Return the [X, Y] coordinate for the center point of the cell that contains the specified text.  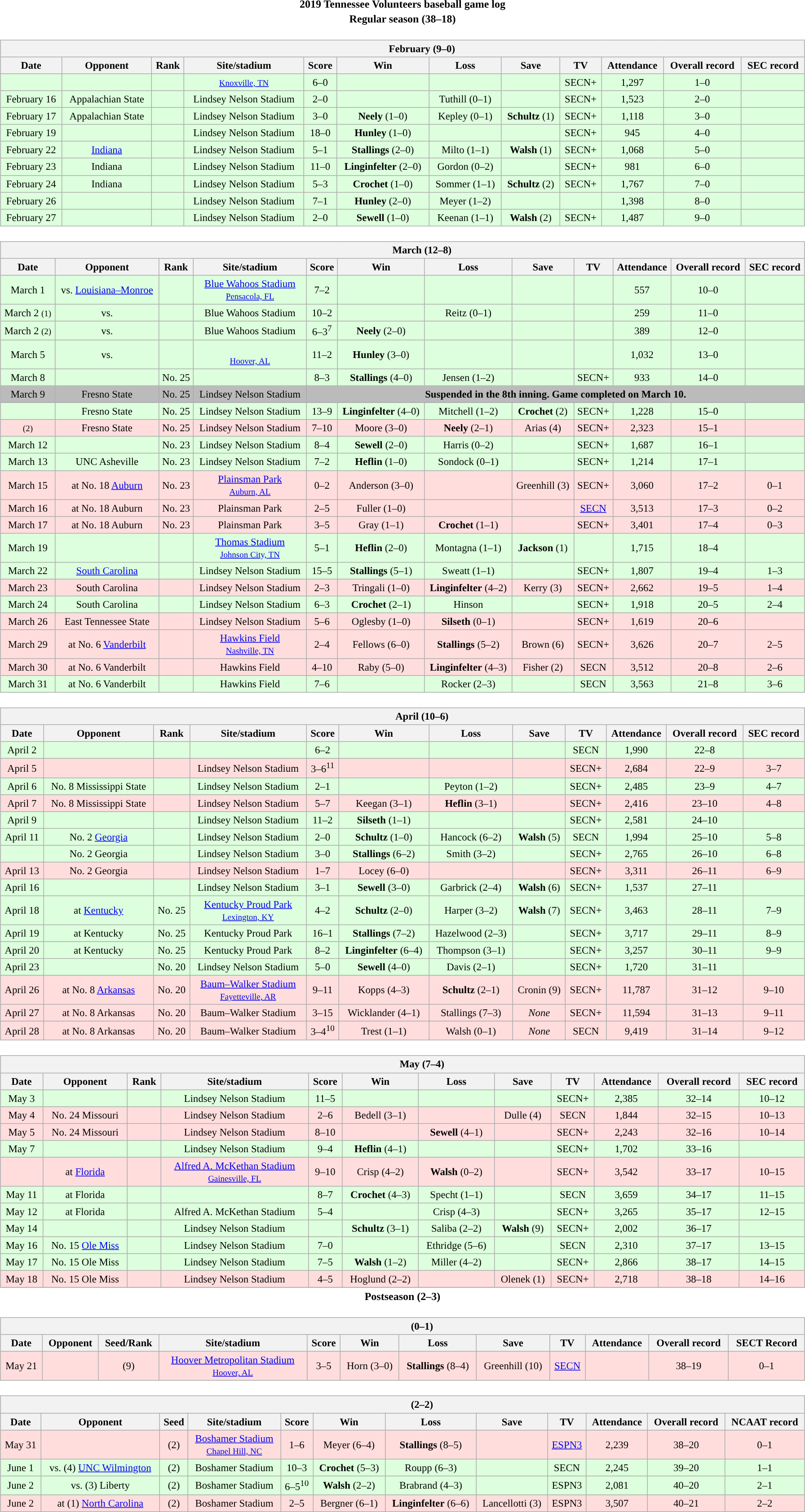
13–15 [772, 1245]
Hancock (6–2) [471, 837]
Raby (5–0) [381, 667]
Neely (1–0) [383, 116]
Walsh (7) [539, 910]
February 17 [31, 116]
26–11 [705, 871]
Hunley (1–0) [383, 133]
May 31 [21, 1445]
Stallings (7–2) [384, 933]
February 24 [31, 184]
3,626 [642, 644]
10–15 [772, 1172]
Anderson (3–0) [381, 485]
Stallings (6–2) [384, 853]
Hinson [468, 605]
Walsh (0–2) [456, 1172]
20–7 [708, 644]
Stallings (8–5) [430, 1445]
8–0 [703, 201]
Schultz (2) [531, 184]
Fuller (1–0) [381, 508]
Lancellotti (3) [512, 1503]
31–12 [705, 990]
Hoglund (2–2) [380, 1279]
Stallings (2–0) [383, 150]
11,787 [636, 990]
2,310 [626, 1245]
945 [632, 133]
Silseth (1–1) [384, 820]
40–21 [686, 1503]
Hazelwood (2–3) [471, 933]
5–4 [325, 1211]
4–10 [322, 667]
7–1 [320, 201]
Kopps (4–3) [384, 990]
10–0 [708, 289]
36–17 [699, 1229]
Sommer (1–1) [465, 184]
Stallings (7–3) [471, 1013]
2,416 [636, 803]
March 16 [28, 508]
1–3 [774, 570]
33–16 [699, 1149]
Hoover, AL [250, 355]
June 1 [21, 1468]
UNC Asheville [107, 462]
Sewell (1–0) [383, 217]
May (7–4) [402, 1064]
15–5 [322, 570]
33–17 [699, 1172]
2,662 [642, 588]
Gray (1–1) [381, 525]
1,990 [636, 750]
9–0 [703, 217]
28–11 [705, 910]
Crochet (5–3) [349, 1468]
3,512 [642, 667]
at (1) North Carolina [101, 1503]
Moore (3–0) [381, 428]
Kerry (3) [543, 588]
14–16 [772, 1279]
3,060 [642, 485]
10–3 [297, 1468]
8–7 [325, 1195]
35–17 [699, 1211]
Linginfelter (6–6) [430, 1503]
April 27 [22, 1013]
May 5 [22, 1132]
40–20 [686, 1485]
Sondock (0–1) [468, 462]
Reitz (0–1) [468, 313]
2,323 [642, 428]
Knoxville, TN [244, 82]
May 7 [22, 1149]
3,717 [636, 933]
3–7 [774, 768]
Hunley (3–0) [381, 355]
Cronin (9) [539, 990]
Schultz (2–1) [471, 990]
March 29 [28, 644]
3–1 [323, 888]
April 23 [22, 967]
Boshamer StadiumChapel Hill, NC [234, 1445]
March 19 [28, 548]
Baum–Walker StadiumFayetteville, AR [248, 990]
21–8 [708, 684]
38–19 [689, 1366]
6–2 [323, 750]
1–1 [765, 1468]
Smith (3–2) [471, 853]
April (10–6) [402, 716]
Silseth (0–1) [468, 621]
Milto (1–1) [465, 150]
1,537 [636, 888]
Oglesby (1–0) [381, 621]
March 1 [28, 289]
9–4 [325, 1149]
15–0 [708, 411]
10–12 [772, 1098]
vs. Louisiana–Monroe [107, 289]
22–8 [705, 750]
3,257 [636, 950]
February 23 [31, 167]
Neely (2–1) [468, 428]
Kentucky Proud ParkLexington, KY [248, 910]
Walsh (1–2) [380, 1262]
March 9 [28, 394]
4–8 [774, 803]
7–6 [322, 684]
Brabrand (4–3) [430, 1485]
8–3 [322, 377]
1,214 [642, 462]
981 [632, 167]
March 24 [28, 605]
Hunley (2–0) [383, 201]
1,767 [632, 184]
Walsh (9) [523, 1229]
10–13 [772, 1115]
13–0 [708, 355]
April 11 [22, 837]
3,311 [636, 871]
May 21 [22, 1366]
32–16 [699, 1132]
8–10 [325, 1132]
5–7 [323, 803]
Harris (0–2) [468, 445]
1,687 [642, 445]
34–17 [699, 1195]
3,659 [626, 1195]
1,715 [642, 548]
Linginfelter (4–3) [468, 667]
Seed/Rank [128, 1343]
March (12–8) [402, 250]
February 19 [31, 133]
Walsh (2) [531, 217]
7–5 [325, 1262]
April 19 [22, 933]
Seed [174, 1422]
1,228 [642, 411]
5–8 [774, 837]
4–5 [325, 1279]
March 13 [28, 462]
Garbrick (2–4) [471, 888]
1–0 [703, 82]
vs. (4) UNC Wilmington [101, 1468]
Crochet (1–1) [468, 525]
April 6 [22, 786]
6–8 [774, 853]
Crochet (2) [543, 411]
6–3 [322, 605]
Meyer (1–2) [465, 201]
24–10 [705, 820]
Sewell (2–0) [381, 445]
1–7 [323, 871]
20–6 [708, 621]
February 22 [31, 150]
1–4 [774, 588]
Linginfelter (4–0) [381, 411]
17–1 [708, 462]
March 8 [28, 377]
Hoover Metropolitan StadiumHoover, AL [233, 1366]
14–0 [708, 377]
Brown (6) [543, 644]
2,684 [636, 768]
April 18 [22, 910]
26–10 [705, 853]
2,081 [617, 1485]
Gordon (0–2) [465, 167]
Specht (1–1) [456, 1195]
Wicklander (4–1) [384, 1013]
20–8 [708, 667]
March 12 [28, 445]
2,866 [626, 1262]
37–17 [699, 1245]
1,118 [632, 116]
March 2 (2) [28, 331]
2,002 [626, 1229]
Meyer (6–4) [349, 1445]
1,844 [626, 1115]
10–14 [772, 1132]
Schultz (2–0) [384, 910]
Keenan (1–1) [465, 217]
2,385 [626, 1098]
19–5 [708, 588]
May 11 [22, 1195]
3,507 [617, 1503]
2,243 [626, 1132]
18–4 [708, 548]
389 [642, 331]
May 12 [22, 1211]
3,513 [642, 508]
Linginfelter (4–2) [468, 588]
April 13 [22, 871]
5–6 [322, 621]
April 2 [22, 750]
March 31 [28, 684]
18–0 [320, 133]
12–15 [772, 1211]
38–17 [699, 1262]
February 27 [31, 217]
March 30 [28, 667]
2–2 [765, 1503]
Trest (1–1) [384, 1031]
Stallings (5–2) [468, 644]
April 5 [22, 768]
Jackson (1) [543, 548]
April 20 [22, 950]
March 15 [28, 485]
1,068 [632, 150]
Harper (3–2) [471, 910]
1,487 [632, 217]
Sewell (3–0) [384, 888]
3–6 [774, 684]
23–10 [705, 803]
2,245 [617, 1468]
Sweatt (1–1) [468, 570]
1,702 [626, 1149]
1,720 [636, 967]
Walsh (0–1) [471, 1031]
SECT Record [766, 1343]
7–10 [322, 428]
1,398 [632, 201]
Crisp (4–2) [380, 1172]
6–510 [297, 1485]
3,542 [626, 1172]
3–410 [323, 1031]
25–10 [705, 837]
Heflin (2–0) [381, 548]
17–2 [708, 485]
1,297 [632, 82]
29–11 [705, 933]
Crochet (4–3) [380, 1195]
22–9 [705, 768]
Fellows (6–0) [381, 644]
Neely (2–0) [381, 331]
3,265 [626, 1211]
(0–1) [402, 1326]
4–0 [703, 133]
April 26 [22, 990]
12–0 [708, 331]
38–18 [699, 1279]
Crisp (4–3) [456, 1211]
Heflin (3–1) [471, 803]
Blue Wahoos Stadium Pensacola, FL [250, 289]
Schultz (3–1) [380, 1229]
17–4 [708, 525]
Walsh (1) [531, 150]
3,463 [636, 910]
11–5 [325, 1098]
March 2 (1) [28, 313]
6–37 [322, 331]
May 14 [22, 1229]
32–15 [699, 1115]
Walsh (2–2) [349, 1485]
39–20 [686, 1468]
1,994 [636, 837]
1,807 [642, 570]
Sewell (4–1) [456, 1132]
April 9 [22, 820]
8–2 [323, 950]
9,419 [636, 1031]
Montagna (1–1) [468, 548]
Saliba (2–2) [456, 1229]
23–9 [705, 786]
Tringali (1–0) [381, 588]
Heflin (1–0) [381, 462]
Horn (3–0) [370, 1366]
6–9 [774, 871]
3–611 [323, 768]
Davis (2–1) [471, 967]
31–11 [705, 967]
259 [642, 313]
East Tennessee State [107, 621]
11,594 [636, 1013]
2,581 [636, 820]
Crochet (1–0) [383, 184]
27–11 [705, 888]
2–3 [322, 588]
Stallings (8–4) [438, 1366]
Stallings (5–1) [381, 570]
1–6 [297, 1445]
March 23 [28, 588]
Peyton (1–2) [471, 786]
April 28 [22, 1031]
February 26 [31, 201]
Walsh (6) [539, 888]
2,239 [617, 1445]
32–14 [699, 1098]
2,765 [636, 853]
Rocker (2–3) [468, 684]
3,563 [642, 684]
Linginfelter (6–4) [384, 950]
Bergner (6–1) [349, 1503]
Miller (4–2) [456, 1262]
Alfred A. McKethan StadiumGainesville, FL [234, 1172]
1,523 [632, 99]
Plainsman ParkAuburn, AL [250, 485]
Crochet (2–1) [381, 605]
933 [642, 377]
Walsh (5) [539, 837]
8–4 [322, 445]
February 16 [31, 99]
April 16 [22, 888]
0–3 [774, 525]
Tuthill (0–1) [465, 99]
March 22 [28, 570]
17–3 [708, 508]
38–20 [686, 1445]
Stallings (4–0) [381, 377]
Greenhill (3) [543, 485]
Schultz (1–0) [384, 837]
Hawkins Field Nashville, TN [250, 644]
13–9 [322, 411]
1,032 [642, 355]
(2–2) [402, 1405]
3–15 [323, 1013]
Thompson (3–1) [471, 950]
Alfred A. McKethan Stadium [234, 1211]
8–9 [774, 933]
1,619 [642, 621]
April 7 [22, 803]
Greenhill (10) [513, 1366]
14–15 [772, 1262]
Mitchell (1–2) [468, 411]
NCAAT record [765, 1422]
Ethridge (5–6) [456, 1245]
4–2 [323, 910]
Olenek (1) [523, 1279]
Bedell (3–1) [380, 1115]
19–4 [708, 570]
31–13 [705, 1013]
31–14 [705, 1031]
15–1 [708, 428]
May 17 [22, 1262]
Roupp (6–3) [430, 1468]
2,718 [626, 1279]
30–11 [705, 950]
February (9–0) [402, 49]
20–5 [708, 605]
Thomas StadiumJohnson City, TN [250, 548]
Jensen (1–2) [468, 377]
May 4 [22, 1115]
Schultz (1) [531, 116]
Fisher (2) [543, 667]
11–15 [772, 1195]
Kepley (0–1) [465, 116]
3,401 [642, 525]
557 [642, 289]
10–2 [322, 313]
(9) [128, 1366]
Sewell (4–0) [384, 967]
Heflin (4–1) [380, 1149]
7–9 [774, 910]
Keegan (3–1) [384, 803]
Suspended in the 8th inning. Game completed on March 10. [555, 394]
4–7 [774, 786]
Dulle (4) [523, 1115]
May 18 [22, 1279]
2,485 [636, 786]
9–12 [774, 1031]
May 16 [22, 1245]
March 5 [28, 355]
5–3 [320, 184]
Locey (6–0) [384, 871]
May 3 [22, 1098]
vs. (3) Liberty [101, 1485]
March 26 [28, 621]
9–9 [774, 950]
Arias (4) [543, 428]
Linginfelter (2–0) [383, 167]
1,918 [642, 605]
March 17 [28, 525]
